Identify which cell holds the provided text, then report its [X, Y] central coordinate. 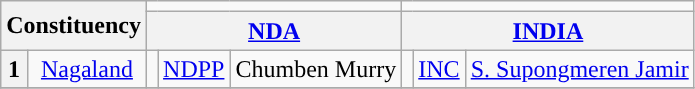
S. Supongmeren Jamir [580, 69]
NDPP [194, 69]
INC [439, 69]
Nagaland [86, 69]
1 [14, 69]
Chumben Murry [316, 69]
INDIA [548, 31]
Constituency [74, 26]
NDA [274, 31]
